For the text-containing cell, return its midpoint in (x, y) coordinate format. 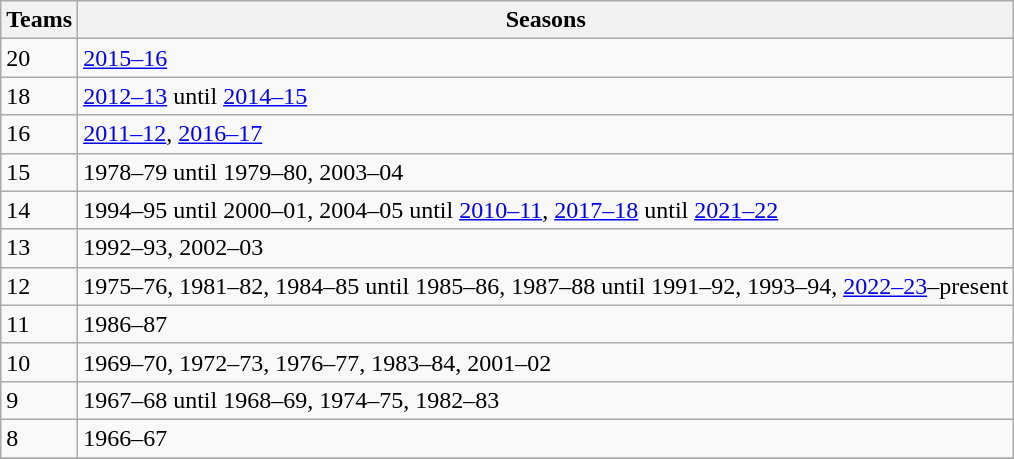
2012–13 until 2014–15 (546, 96)
18 (40, 96)
1986–87 (546, 324)
1978–79 until 1979–80, 2003–04 (546, 172)
1966–67 (546, 438)
9 (40, 400)
16 (40, 134)
10 (40, 362)
1992–93, 2002–03 (546, 248)
1969–70, 1972–73, 1976–77, 1983–84, 2001–02 (546, 362)
20 (40, 58)
8 (40, 438)
14 (40, 210)
15 (40, 172)
12 (40, 286)
2011–12, 2016–17 (546, 134)
1967–68 until 1968–69, 1974–75, 1982–83 (546, 400)
Seasons (546, 20)
13 (40, 248)
11 (40, 324)
1994–95 until 2000–01, 2004–05 until 2010–11, 2017–18 until 2021–22 (546, 210)
Teams (40, 20)
2015–16 (546, 58)
1975–76, 1981–82, 1984–85 until 1985–86, 1987–88 until 1991–92, 1993–94, 2022–23–present (546, 286)
